Return the (X, Y) coordinate for the center point of the cell that contains the specified text.  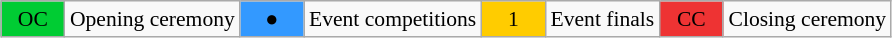
Closing ceremony (807, 19)
Event competitions (392, 19)
Event finals (602, 19)
1 (513, 19)
Opening ceremony (152, 19)
OC (33, 19)
● (272, 19)
CC (691, 19)
